Identify which cell holds the provided text, then report its (X, Y) central coordinate. 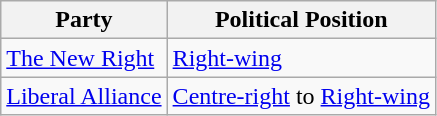
Liberal Alliance (84, 96)
Party (84, 20)
Political Position (301, 20)
The New Right (84, 58)
Right-wing (301, 58)
Centre-right to Right-wing (301, 96)
